Locate the cell with the specified text and output its (x, y) center coordinate. 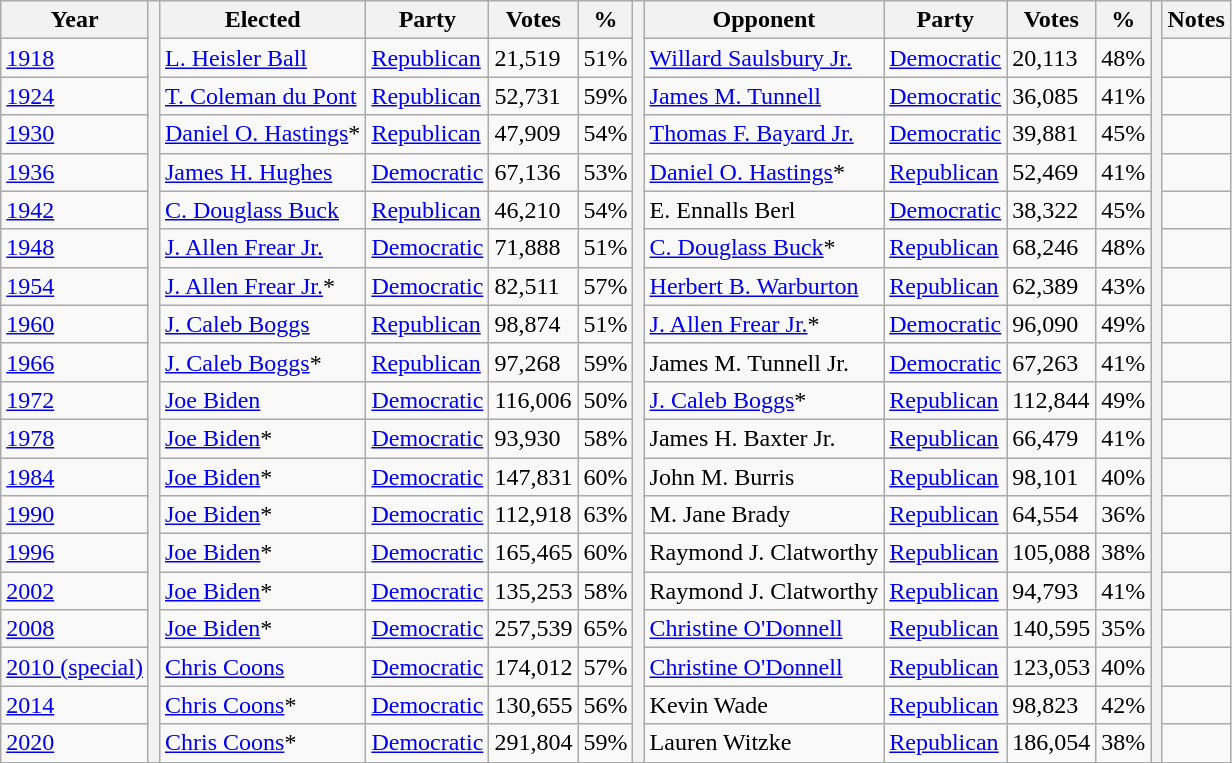
123,053 (1052, 667)
36,085 (1052, 96)
20,113 (1052, 58)
140,595 (1052, 629)
1942 (75, 210)
65% (606, 629)
C. Douglass Buck (262, 210)
Elected (262, 20)
174,012 (534, 667)
135,253 (534, 591)
116,006 (534, 400)
165,465 (534, 553)
82,511 (534, 286)
2010 (special) (75, 667)
1924 (75, 96)
68,246 (1052, 248)
56% (606, 705)
93,930 (534, 438)
46,210 (534, 210)
98,874 (534, 324)
98,823 (1052, 705)
1918 (75, 58)
62,389 (1052, 286)
Willard Saulsbury Jr. (764, 58)
J. Allen Frear Jr. (262, 248)
53% (606, 172)
52,469 (1052, 172)
Year (75, 20)
James M. Tunnell (764, 96)
96,090 (1052, 324)
1996 (75, 553)
1966 (75, 362)
Joe Biden (262, 400)
257,539 (534, 629)
M. Jane Brady (764, 515)
Lauren Witzke (764, 743)
Kevin Wade (764, 705)
98,101 (1052, 477)
2002 (75, 591)
186,054 (1052, 743)
97,268 (534, 362)
Opponent (764, 20)
71,888 (534, 248)
E. Ennalls Berl (764, 210)
James H. Baxter Jr. (764, 438)
L. Heisler Ball (262, 58)
38,322 (1052, 210)
1930 (75, 134)
2020 (75, 743)
63% (606, 515)
1960 (75, 324)
Thomas F. Bayard Jr. (764, 134)
291,804 (534, 743)
52,731 (534, 96)
J. Caleb Boggs (262, 324)
130,655 (534, 705)
1990 (75, 515)
36% (1124, 515)
1972 (75, 400)
112,918 (534, 515)
21,519 (534, 58)
James H. Hughes (262, 172)
66,479 (1052, 438)
1978 (75, 438)
John M. Burris (764, 477)
112,844 (1052, 400)
67,263 (1052, 362)
50% (606, 400)
C. Douglass Buck* (764, 248)
64,554 (1052, 515)
1948 (75, 248)
39,881 (1052, 134)
2014 (75, 705)
Notes (1196, 20)
105,088 (1052, 553)
1936 (75, 172)
1954 (75, 286)
Herbert B. Warburton (764, 286)
94,793 (1052, 591)
43% (1124, 286)
42% (1124, 705)
Chris Coons (262, 667)
1984 (75, 477)
35% (1124, 629)
James M. Tunnell Jr. (764, 362)
T. Coleman du Pont (262, 96)
2008 (75, 629)
147,831 (534, 477)
67,136 (534, 172)
47,909 (534, 134)
